Return the (X, Y) coordinate for the center point of the cell that contains the specified text.  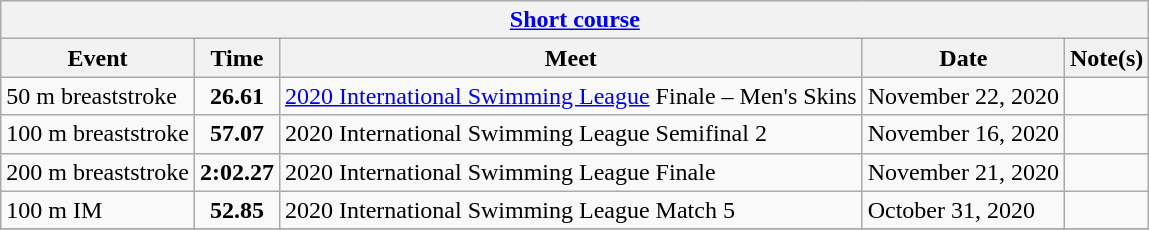
52.85 (236, 210)
200 m breaststroke (98, 172)
Time (236, 58)
Note(s) (1107, 58)
2020 International Swimming League Semifinal 2 (570, 134)
2020 International Swimming League Finale – Men's Skins (570, 96)
100 m breaststroke (98, 134)
October 31, 2020 (963, 210)
November 21, 2020 (963, 172)
2020 International Swimming League Match 5 (570, 210)
100 m IM (98, 210)
Event (98, 58)
November 22, 2020 (963, 96)
Short course (575, 20)
2020 International Swimming League Finale (570, 172)
Date (963, 58)
50 m breaststroke (98, 96)
26.61 (236, 96)
57.07 (236, 134)
November 16, 2020 (963, 134)
2:02.27 (236, 172)
Meet (570, 58)
